Identify which cell holds the provided text, then report its [X, Y] central coordinate. 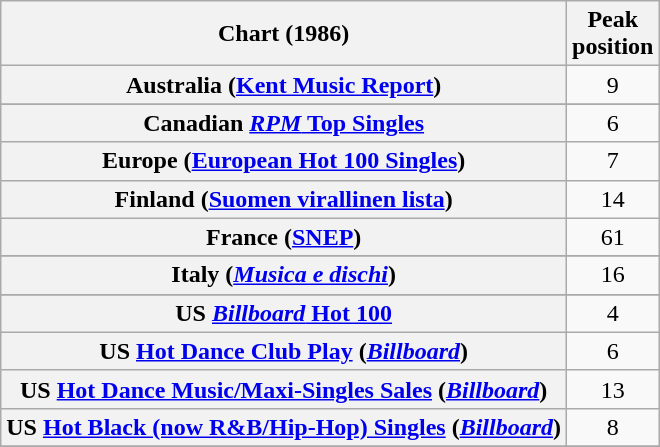
Europe (European Hot 100 Singles) [284, 161]
Canadian RPM Top Singles [284, 123]
France (SNEP) [284, 237]
US Hot Dance Club Play (Billboard) [284, 351]
Italy (Musica e dischi) [284, 275]
US Hot Dance Music/Maxi-Singles Sales (Billboard) [284, 389]
8 [613, 427]
US Billboard Hot 100 [284, 313]
61 [613, 237]
14 [613, 199]
4 [613, 313]
16 [613, 275]
Finland (Suomen virallinen lista) [284, 199]
US Hot Black (now R&B/Hip-Hop) Singles (Billboard) [284, 427]
13 [613, 389]
Chart (1986) [284, 34]
Peakposition [613, 34]
9 [613, 85]
Australia (Kent Music Report) [284, 85]
7 [613, 161]
